Return the [x, y] coordinate for the center point of the cell that contains the specified text.  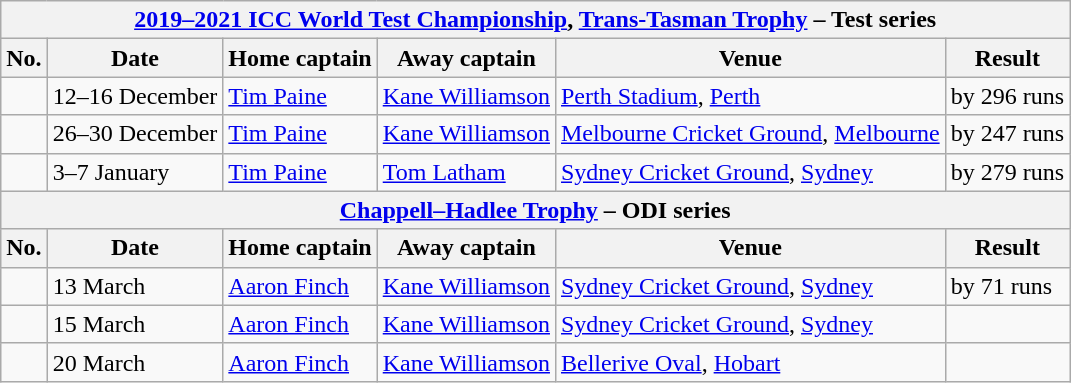
Melbourne Cricket Ground, Melbourne [750, 134]
Perth Stadium, Perth [750, 96]
by 247 runs [1007, 134]
20 March [135, 362]
2019–2021 ICC World Test Championship, Trans-Tasman Trophy – Test series [536, 20]
Bellerive Oval, Hobart [750, 362]
Chappell–Hadlee Trophy – ODI series [536, 210]
26–30 December [135, 134]
3–7 January [135, 172]
by 296 runs [1007, 96]
15 March [135, 324]
by 279 runs [1007, 172]
Tom Latham [466, 172]
13 March [135, 286]
12–16 December [135, 96]
by 71 runs [1007, 286]
